Locate the cell with the specified text and output its [x, y] center coordinate. 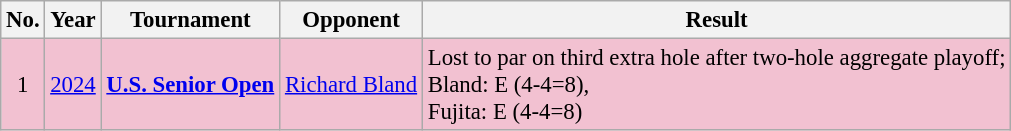
Opponent [352, 20]
2024 [73, 85]
Result [716, 20]
Year [73, 20]
Richard Bland [352, 85]
U.S. Senior Open [190, 85]
No. [23, 20]
Tournament [190, 20]
Lost to par on third extra hole after two-hole aggregate playoff;Bland: E (4-4=8),Fujita: E (4-4=8) [716, 85]
1 [23, 85]
